Scan for the cell matching the given text and deliver its [x, y] coordinate at center. 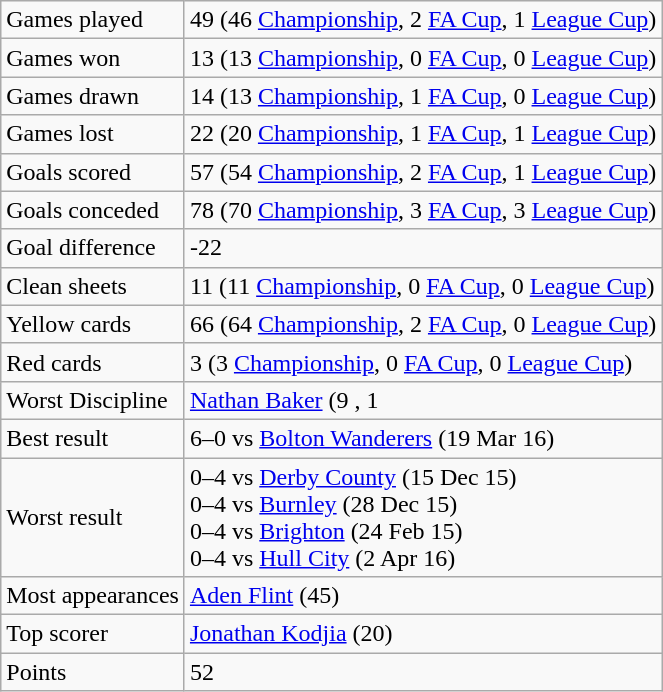
Worst result [93, 518]
49 (46 Championship, 2 FA Cup, 1 League Cup) [422, 20]
3 (3 Championship, 0 FA Cup, 0 League Cup) [422, 362]
66 (64 Championship, 2 FA Cup, 0 League Cup) [422, 324]
Goals conceded [93, 210]
Worst Discipline [93, 400]
11 (11 Championship, 0 FA Cup, 0 League Cup) [422, 286]
Top scorer [93, 634]
Nathan Baker (9 , 1 [422, 400]
Best result [93, 438]
Most appearances [93, 596]
57 (54 Championship, 2 FA Cup, 1 League Cup) [422, 172]
Red cards [93, 362]
Games lost [93, 134]
Goals scored [93, 172]
6–0 vs Bolton Wanderers (19 Mar 16) [422, 438]
Jonathan Kodjia (20) [422, 634]
78 (70 Championship, 3 FA Cup, 3 League Cup) [422, 210]
-22 [422, 248]
Clean sheets [93, 286]
Yellow cards [93, 324]
Points [93, 672]
14 (13 Championship, 1 FA Cup, 0 League Cup) [422, 96]
52 [422, 672]
Games won [93, 58]
Aden Flint (45) [422, 596]
0–4 vs Derby County (15 Dec 15)0–4 vs Burnley (28 Dec 15)0–4 vs Brighton (24 Feb 15)0–4 vs Hull City (2 Apr 16) [422, 518]
Games played [93, 20]
22 (20 Championship, 1 FA Cup, 1 League Cup) [422, 134]
13 (13 Championship, 0 FA Cup, 0 League Cup) [422, 58]
Goal difference [93, 248]
Games drawn [93, 96]
